Search for the cell housing the specified text and yield its [X, Y] center coordinate. 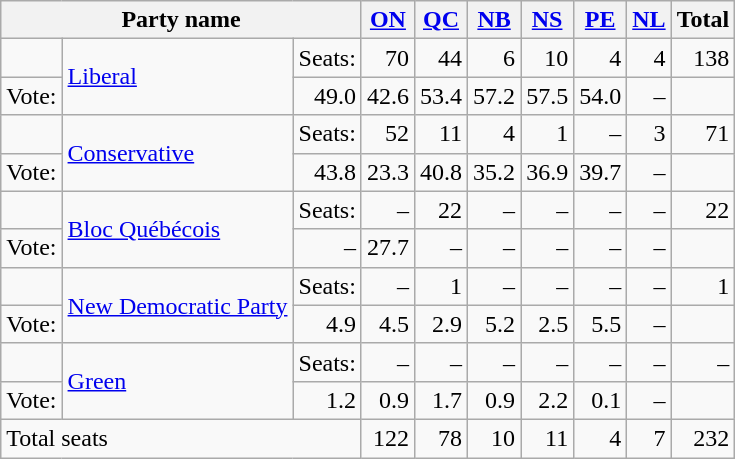
ON [388, 20]
39.7 [600, 172]
2.5 [548, 324]
78 [440, 438]
Party name [182, 20]
NL [649, 20]
52 [388, 134]
Total seats [182, 438]
40.8 [440, 172]
Total [703, 20]
35.2 [494, 172]
2.9 [440, 324]
5.5 [600, 324]
57.5 [548, 96]
NB [494, 20]
New Democratic Party [178, 305]
42.6 [388, 96]
54.0 [600, 96]
4.9 [327, 324]
6 [494, 58]
1.7 [440, 400]
23.3 [388, 172]
0.1 [600, 400]
44 [440, 58]
5.2 [494, 324]
Conservative [178, 153]
49.0 [327, 96]
QC [440, 20]
43.8 [327, 172]
232 [703, 438]
PE [600, 20]
7 [649, 438]
Green [178, 381]
Liberal [178, 77]
70 [388, 58]
71 [703, 134]
122 [388, 438]
36.9 [548, 172]
Bloc Québécois [178, 229]
57.2 [494, 96]
53.4 [440, 96]
1.2 [327, 400]
NS [548, 20]
138 [703, 58]
4.5 [388, 324]
3 [649, 134]
2.2 [548, 400]
27.7 [388, 248]
